Search for the cell housing the specified text and yield its [x, y] center coordinate. 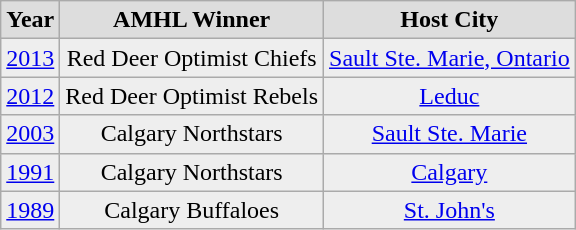
Host City [450, 20]
Red Deer Optimist Rebels [192, 96]
Red Deer Optimist Chiefs [192, 58]
Leduc [450, 96]
Sault Ste. Marie, Ontario [450, 58]
St. John's [450, 210]
1989 [30, 210]
2013 [30, 58]
1991 [30, 172]
Sault Ste. Marie [450, 134]
AMHL Winner [192, 20]
2003 [30, 134]
Calgary Buffaloes [192, 210]
2012 [30, 96]
Calgary [450, 172]
Year [30, 20]
